Return the [x, y] coordinate for the center point of the cell that contains the specified text.  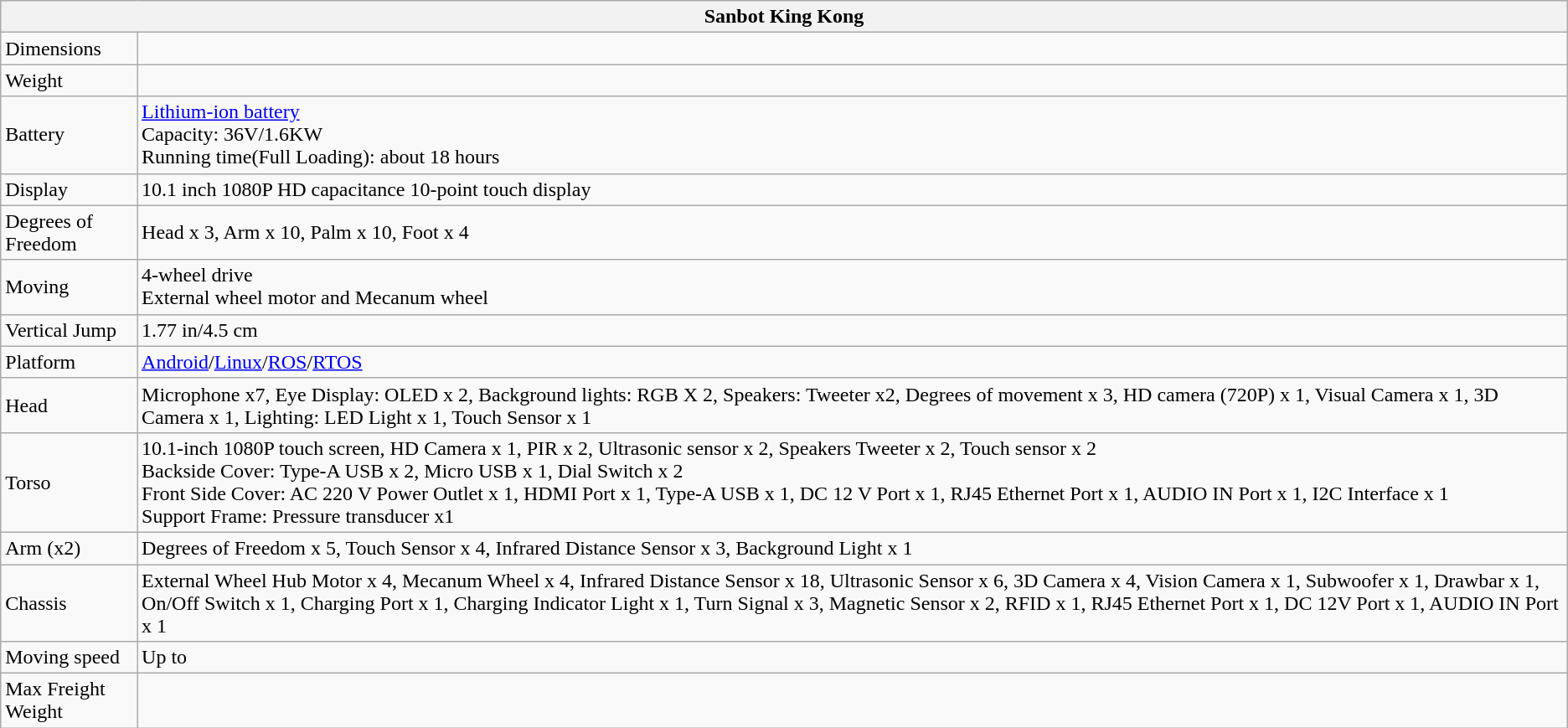
Dimensions [69, 49]
Head x 3, Arm x 10, Palm x 10, Foot x 4 [853, 233]
Lithium-ion batteryCapacity: 36V/1.6KWRunning time(Full Loading): about 18 hours [853, 135]
Sanbot King Kong [784, 17]
10.1 inch 1080P HD capacitance 10-point touch display [853, 189]
Android/Linux/ROS/RTOS [853, 362]
Display [69, 189]
4-wheel drive External wheel motor and Mecanum wheel [853, 287]
Platform [69, 362]
Up to [853, 658]
Max Freight Weight [69, 700]
Torso [69, 483]
Vertical Jump [69, 330]
1.77 in/4.5 cm [853, 330]
Degrees of Freedom x 5, Touch Sensor x 4, Infrared Distance Sensor x 3, Background Light x 1 [853, 548]
Head [69, 405]
Battery [69, 135]
Weight [69, 80]
Degrees of Freedom [69, 233]
Chassis [69, 603]
Moving speed [69, 658]
Arm (x2) [69, 548]
Moving [69, 287]
